Scan for the cell matching the given text and deliver its (X, Y) coordinate at center. 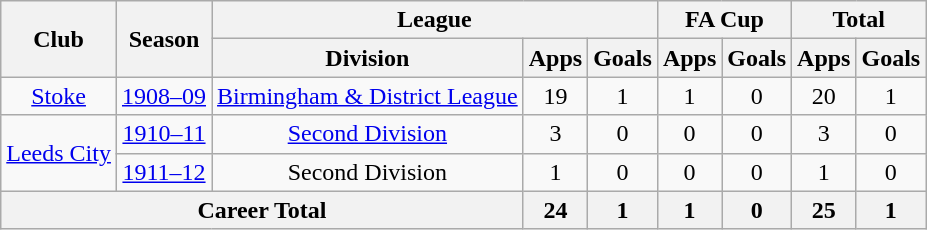
Birmingham & District League (368, 96)
19 (555, 96)
20 (824, 96)
Division (368, 58)
25 (824, 210)
Stoke (59, 96)
Total (859, 20)
League (435, 20)
1911–12 (164, 172)
24 (555, 210)
FA Cup (724, 20)
Season (164, 39)
Career Total (262, 210)
1908–09 (164, 96)
Leeds City (59, 153)
Club (59, 39)
1910–11 (164, 134)
